Extract the (x, y) coordinate from the center of the cell holding the provided text.  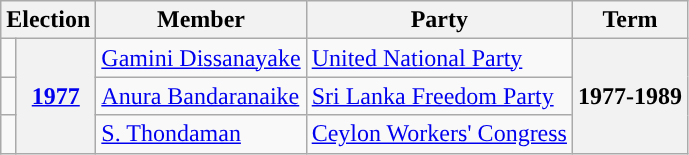
1977-1989 (630, 96)
1977 (56, 96)
Gamini Dissanayake (201, 58)
Member (201, 20)
Ceylon Workers' Congress (439, 134)
Election (48, 20)
Party (439, 20)
Sri Lanka Freedom Party (439, 96)
United National Party (439, 58)
Anura Bandaranaike (201, 96)
Term (630, 20)
S. Thondaman (201, 134)
